Return the (x, y) coordinate for the center point of the cell that contains the specified text.  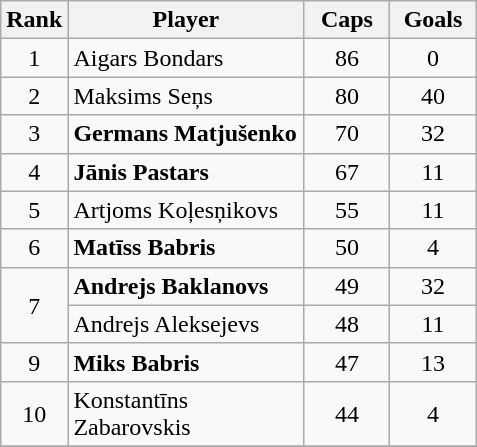
Caps (347, 20)
0 (433, 58)
48 (347, 324)
Miks Babris (186, 362)
1 (34, 58)
70 (347, 134)
Maksims Seņs (186, 96)
Andrejs Baklanovs (186, 286)
40 (433, 96)
49 (347, 286)
50 (347, 248)
6 (34, 248)
Konstantīns Zabarovskis (186, 414)
Goals (433, 20)
Jānis Pastars (186, 172)
3 (34, 134)
10 (34, 414)
9 (34, 362)
5 (34, 210)
Player (186, 20)
7 (34, 305)
Andrejs Aleksejevs (186, 324)
2 (34, 96)
Rank (34, 20)
86 (347, 58)
44 (347, 414)
Artjoms Koļesņikovs (186, 210)
55 (347, 210)
67 (347, 172)
Aigars Bondars (186, 58)
47 (347, 362)
13 (433, 362)
Germans Matjušenko (186, 134)
Matīss Babris (186, 248)
80 (347, 96)
